Provide the (X, Y) coordinate of the cell's center where the given text is located.  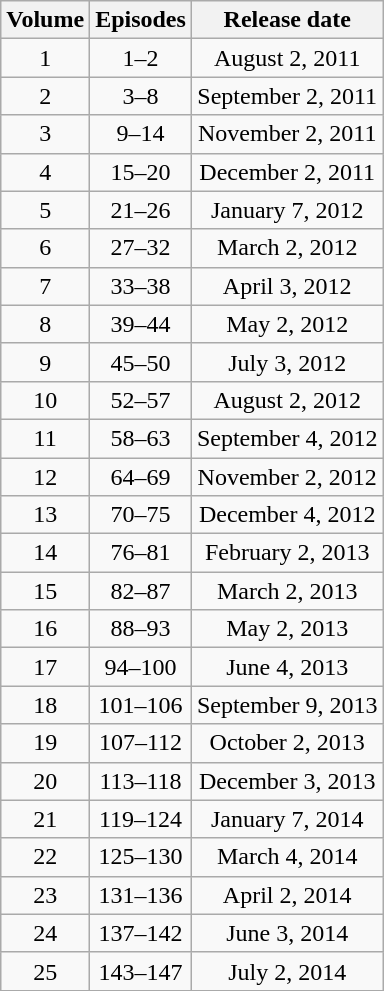
April 3, 2012 (287, 286)
July 2, 2014 (287, 971)
39–44 (141, 324)
23 (46, 895)
14 (46, 553)
19 (46, 743)
November 2, 2012 (287, 477)
88–93 (141, 629)
16 (46, 629)
107–112 (141, 743)
6 (46, 248)
125–130 (141, 857)
52–57 (141, 400)
June 4, 2013 (287, 667)
76–81 (141, 553)
24 (46, 933)
21 (46, 819)
17 (46, 667)
70–75 (141, 515)
Release date (287, 20)
15–20 (141, 172)
1–2 (141, 58)
Episodes (141, 20)
December 2, 2011 (287, 172)
12 (46, 477)
July 3, 2012 (287, 362)
101–106 (141, 705)
10 (46, 400)
December 4, 2012 (287, 515)
27–32 (141, 248)
4 (46, 172)
March 2, 2012 (287, 248)
September 2, 2011 (287, 96)
September 9, 2013 (287, 705)
January 7, 2012 (287, 210)
3–8 (141, 96)
137–142 (141, 933)
58–63 (141, 438)
94–100 (141, 667)
113–118 (141, 781)
13 (46, 515)
18 (46, 705)
11 (46, 438)
45–50 (141, 362)
Volume (46, 20)
7 (46, 286)
3 (46, 134)
143–147 (141, 971)
8 (46, 324)
5 (46, 210)
December 3, 2013 (287, 781)
33–38 (141, 286)
20 (46, 781)
March 4, 2014 (287, 857)
64–69 (141, 477)
May 2, 2012 (287, 324)
2 (46, 96)
August 2, 2012 (287, 400)
9 (46, 362)
131–136 (141, 895)
1 (46, 58)
April 2, 2014 (287, 895)
119–124 (141, 819)
82–87 (141, 591)
January 7, 2014 (287, 819)
June 3, 2014 (287, 933)
March 2, 2013 (287, 591)
September 4, 2012 (287, 438)
22 (46, 857)
February 2, 2013 (287, 553)
25 (46, 971)
21–26 (141, 210)
May 2, 2013 (287, 629)
August 2, 2011 (287, 58)
November 2, 2011 (287, 134)
October 2, 2013 (287, 743)
9–14 (141, 134)
15 (46, 591)
